Detect which cell encompasses the target text, then output its [X, Y] center coordinate. 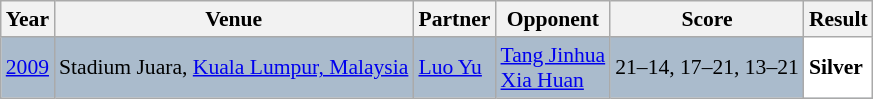
Opponent [552, 19]
Luo Yu [454, 68]
Tang Jinhua Xia Huan [552, 68]
21–14, 17–21, 13–21 [707, 68]
Venue [234, 19]
Silver [838, 68]
Score [707, 19]
Result [838, 19]
Partner [454, 19]
Stadium Juara, Kuala Lumpur, Malaysia [234, 68]
2009 [28, 68]
Year [28, 19]
